Pinpoint the cell where the given text exists, returning its [x, y] midpoint coordinate. 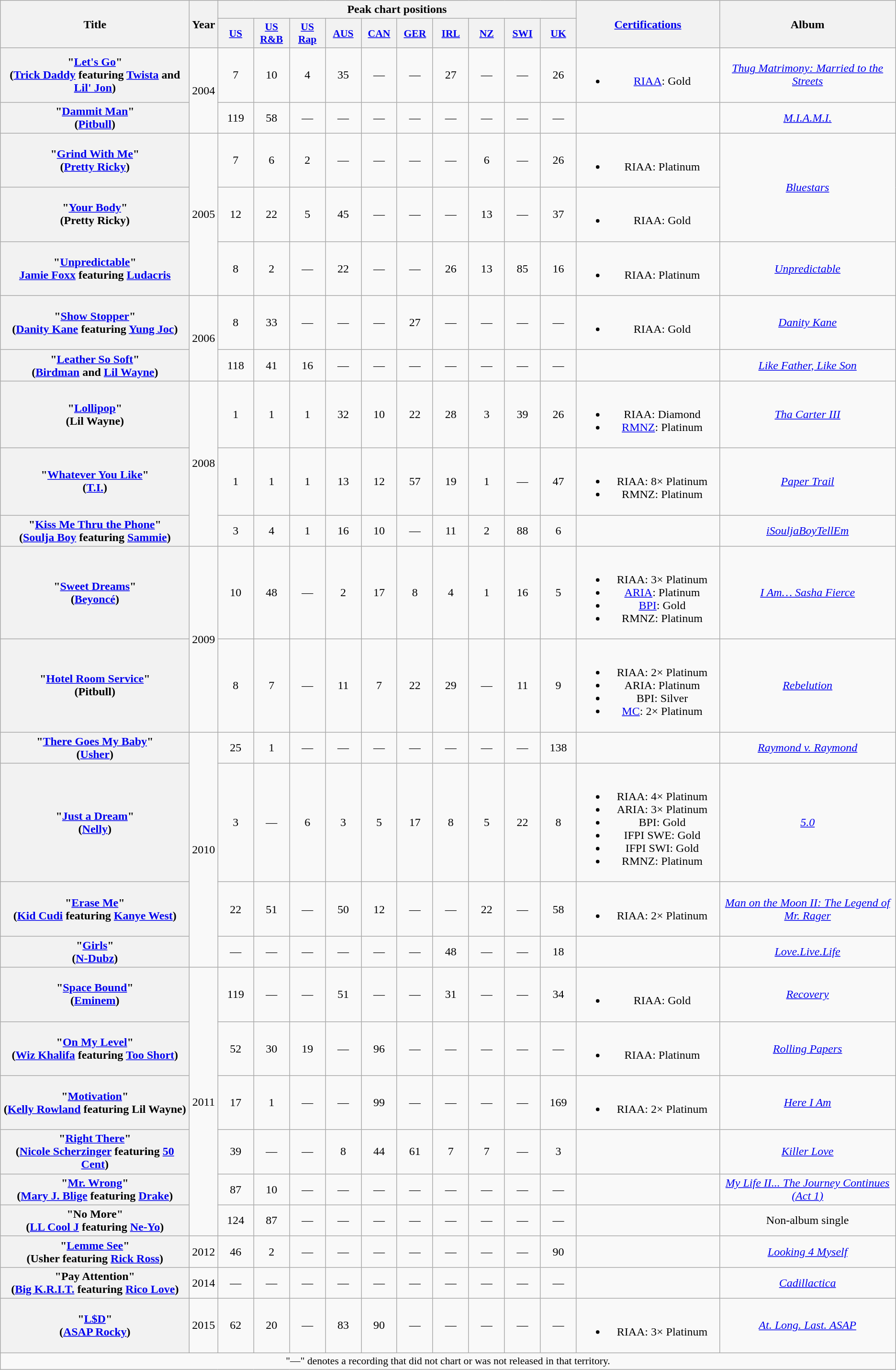
My Life II... The Journey Continues (Act 1) [807, 1189]
31 [451, 994]
"Hotel Room Service"(Pitbull) [95, 686]
iSouljaBoyTellEm [807, 531]
46 [235, 1252]
"Sweet Dreams"(Beyoncé) [95, 593]
Killer Love [807, 1152]
"Right There"(Nicole Scherzinger featuring 50 Cent) [95, 1152]
44 [379, 1152]
2008 [204, 464]
GER [414, 34]
"Space Bound"(Eminem) [95, 994]
169 [558, 1102]
88 [523, 531]
"Your Body"(Pretty Ricky) [95, 215]
Here I Am [807, 1102]
Title [95, 24]
45 [344, 215]
Peak chart positions [397, 10]
2010 [204, 849]
"Grind With Me"(Pretty Ricky) [95, 160]
"Pay Attention" (Big K.R.I.T. featuring Rico Love) [95, 1282]
33 [272, 323]
M.I.A.M.I. [807, 118]
Like Father, Like Son [807, 365]
UK [558, 34]
"Kiss Me Thru the Phone"(Soulja Boy featuring Sammie) [95, 531]
AUS [344, 34]
At. Long. Last. ASAP [807, 1325]
61 [414, 1152]
"There Goes My Baby"(Usher) [95, 748]
52 [235, 1049]
RIAA: 3× PlatinumARIA: PlatinumBPI: GoldRMNZ: Platinum [648, 593]
2006 [204, 338]
USRap [307, 34]
"Girls"(N-Dubz) [95, 952]
RIAA: 3× Platinum [648, 1325]
RIAA: DiamondRMNZ: Platinum [648, 414]
"Show Stopper"(Danity Kane featuring Yung Joc) [95, 323]
Love.Live.Life [807, 952]
"Motivation"(Kelly Rowland featuring Lil Wayne) [95, 1102]
I Am… Sasha Fierce [807, 593]
50 [344, 909]
Unpredictable [807, 268]
34 [558, 994]
32 [344, 414]
41 [272, 365]
Raymond v. Raymond [807, 748]
96 [379, 1049]
US R&B [272, 34]
2011 [204, 1101]
57 [414, 481]
2004 [204, 91]
9 [558, 686]
RIAA: 4× PlatinumARIA: 3× PlatinumBPI: GoldIFPI SWE: GoldIFPI SWI: GoldRMNZ: Platinum [648, 823]
20 [272, 1325]
"Erase Me"(Kid Cudi featuring Kanye West) [95, 909]
2005 [204, 215]
"Let's Go"(Trick Daddy featuring Twista and Lil' Jon) [95, 75]
RIAA: 2× PlatinumARIA: PlatinumBPI: SilverMC: 2× Platinum [648, 686]
Cadillactica [807, 1282]
2012 [204, 1252]
83 [344, 1325]
Recovery [807, 994]
47 [558, 481]
Man on the Moon II: The Legend of Mr. Rager [807, 909]
Rolling Papers [807, 1049]
Danity Kane [807, 323]
RIAA: 8× PlatinumRMNZ: Platinum [648, 481]
Rebelution [807, 686]
"Lemme See"(Usher featuring Rick Ross) [95, 1252]
US [235, 34]
124 [235, 1220]
28 [451, 414]
138 [558, 748]
35 [344, 75]
Looking 4 Myself [807, 1252]
"Leather So Soft"(Birdman and Lil Wayne) [95, 365]
18 [558, 952]
NZ [486, 34]
IRL [451, 34]
CAN [379, 34]
"Whatever You Like"(T.I.) [95, 481]
SWI [523, 34]
"Dammit Man" (Pitbull) [95, 118]
99 [379, 1102]
"Just a Dream"(Nelly) [95, 823]
30 [272, 1049]
"No More"(LL Cool J featuring Ne-Yo) [95, 1220]
Album [807, 24]
29 [451, 686]
"Unpredictable"Jamie Foxx featuring Ludacris [95, 268]
"Lollipop"(Lil Wayne) [95, 414]
2009 [204, 639]
"On My Level"(Wiz Khalifa featuring Too Short) [95, 1049]
Bluestars [807, 187]
Thug Matrimony: Married to the Streets [807, 75]
Tha Carter III [807, 414]
"L$D" (ASAP Rocky) [95, 1325]
"—" denotes a recording that did not chart or was not released in that territory. [448, 1361]
Paper Trail [807, 481]
118 [235, 365]
Non-album single [807, 1220]
Certifications [648, 24]
"Mr. Wrong"(Mary J. Blige featuring Drake) [95, 1189]
Year [204, 24]
85 [523, 268]
37 [558, 215]
25 [235, 748]
2015 [204, 1325]
5.0 [807, 823]
2014 [204, 1282]
62 [235, 1325]
